Pinpoint the cell where the given text exists, returning its [x, y] midpoint coordinate. 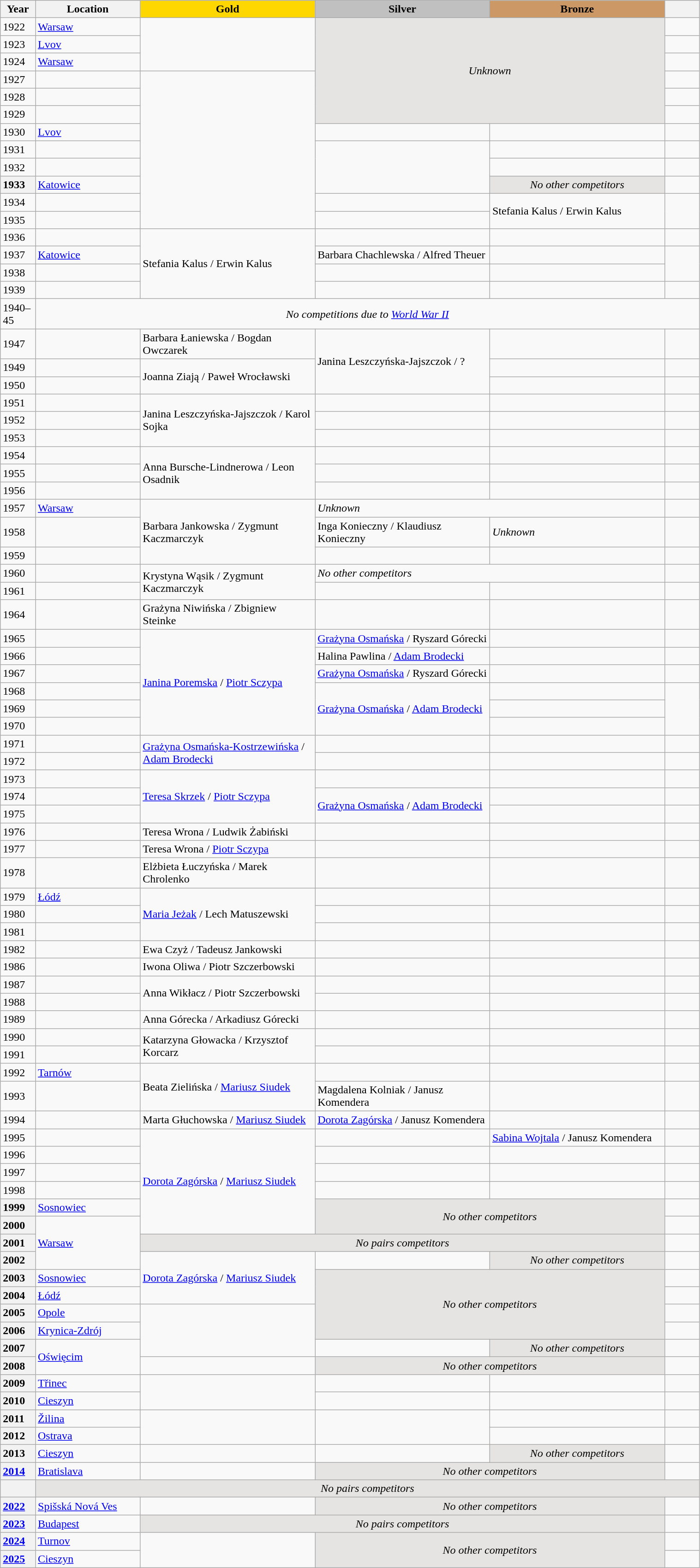
1928 [18, 97]
1937 [18, 255]
1979 [18, 897]
Tarnów [88, 1072]
Halina Pawlina / Adam Brodecki [402, 656]
2025 [18, 1559]
Gold [228, 9]
Ostrava [88, 1436]
Location [88, 9]
2003 [18, 1278]
Anna Górecka / Arkadiusz Górecki [228, 1019]
1923 [18, 44]
Turnov [88, 1541]
1987 [18, 984]
Sabina Wojtala / Janusz Komendera [577, 1137]
1960 [18, 573]
1927 [18, 79]
Teresa Skrzek / Piotr Sczypa [228, 796]
Marta Głuchowska / Mariusz Siudek [228, 1120]
1968 [18, 691]
1931 [18, 149]
1989 [18, 1019]
Dorota Zagórska / Janusz Komendera [402, 1120]
Iwona Oliwa / Piotr Szczerbowski [228, 967]
1976 [18, 832]
2001 [18, 1243]
1990 [18, 1037]
1978 [18, 873]
1999 [18, 1208]
1982 [18, 949]
2000 [18, 1225]
2012 [18, 1436]
Spišská Nová Ves [88, 1506]
Grażyna Osmańska-Kostrzewińska / Adam Brodecki [228, 752]
2002 [18, 1260]
Barbara Łaniewska / Bogdan Owczarek [228, 344]
1975 [18, 814]
1939 [18, 290]
1994 [18, 1120]
1998 [18, 1190]
Teresa Wrona / Ludwik Żabiński [228, 832]
1996 [18, 1155]
Janina Poremska / Piotr Sczypa [228, 682]
1940–45 [18, 314]
1980 [18, 914]
2023 [18, 1524]
1955 [18, 473]
1938 [18, 273]
1967 [18, 674]
1995 [18, 1137]
1933 [18, 185]
1947 [18, 344]
1930 [18, 132]
Janina Leszczyńska-Jajszczok / Karol Sojka [228, 420]
Barbara Chachlewska / Alfred Theuer [402, 255]
Krynica-Zdrój [88, 1330]
1973 [18, 779]
1959 [18, 556]
2010 [18, 1401]
1961 [18, 591]
Elżbieta Łuczyńska / Marek Chrolenko [228, 873]
Třinec [88, 1383]
Inga Konieczny / Klaudiusz Konieczny [402, 531]
Katarzyna Głowacka / Krzysztof Korcarz [228, 1046]
2008 [18, 1365]
1993 [18, 1096]
Maria Jeżak / Lech Matuszewski [228, 914]
Ewa Czyż / Tadeusz Jankowski [228, 949]
1951 [18, 403]
1974 [18, 796]
1977 [18, 849]
Anna Bursche-Lindnerowa / Leon Osadnik [228, 473]
1934 [18, 202]
1935 [18, 220]
1986 [18, 967]
1936 [18, 238]
Anna Wikłacz / Piotr Szczerbowski [228, 993]
2011 [18, 1419]
Teresa Wrona / Piotr Sczypa [228, 849]
1971 [18, 744]
1981 [18, 932]
Joanna Ziają / Paweł Wrocławski [228, 376]
Janina Leszczyńska-Jajszczok / ? [402, 362]
1972 [18, 761]
1950 [18, 385]
1953 [18, 438]
Oświęcim [88, 1357]
2024 [18, 1541]
Opole [88, 1313]
2005 [18, 1313]
2014 [18, 1471]
1924 [18, 62]
Grażyna Niwińska / Zbigniew Steinke [228, 614]
1965 [18, 638]
No competitions due to World War II [367, 314]
1970 [18, 726]
2004 [18, 1295]
Budapest [88, 1524]
1954 [18, 455]
1991 [18, 1055]
1956 [18, 490]
Žilina [88, 1419]
Krystyna Wąsik / Zygmunt Kaczmarczyk [228, 582]
Magdalena Kolniak / Janusz Komendera [402, 1096]
Bronze [577, 9]
Silver [402, 9]
2009 [18, 1383]
2022 [18, 1506]
2006 [18, 1330]
1949 [18, 368]
1997 [18, 1173]
1969 [18, 709]
1992 [18, 1072]
1929 [18, 114]
1988 [18, 1002]
1932 [18, 167]
1966 [18, 656]
1922 [18, 27]
1964 [18, 614]
2007 [18, 1348]
2013 [18, 1454]
1952 [18, 420]
Beata Zielińska / Mariusz Siudek [228, 1087]
Barbara Jankowska / Zygmunt Kaczmarczyk [228, 531]
Year [18, 9]
1957 [18, 508]
Bratislava [88, 1471]
1958 [18, 531]
